Detect which cell encompasses the target text, then output its [X, Y] center coordinate. 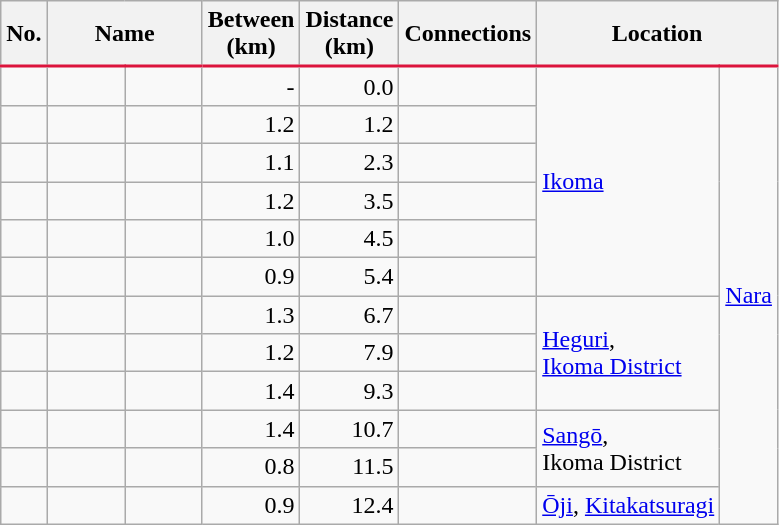
4.5 [350, 239]
7.9 [350, 353]
3.5 [350, 201]
Nara [749, 296]
2.3 [350, 162]
Heguri,Ikoma District [628, 353]
Ikoma [628, 182]
1.1 [251, 162]
Location [658, 34]
Sangō,Ikoma District [628, 448]
Between (km) [251, 34]
Connections [468, 34]
0.8 [251, 467]
11.5 [350, 467]
Name [124, 34]
0.0 [350, 86]
9.3 [350, 391]
5.4 [350, 277]
Distance (km) [350, 34]
1.0 [251, 239]
6.7 [350, 315]
- [251, 86]
1.3 [251, 315]
10.7 [350, 429]
No. [24, 34]
Ōji, Kitakatsuragi [628, 505]
12.4 [350, 505]
